Capture the cell that displays the provided text and extract its [X, Y] central coordinate. 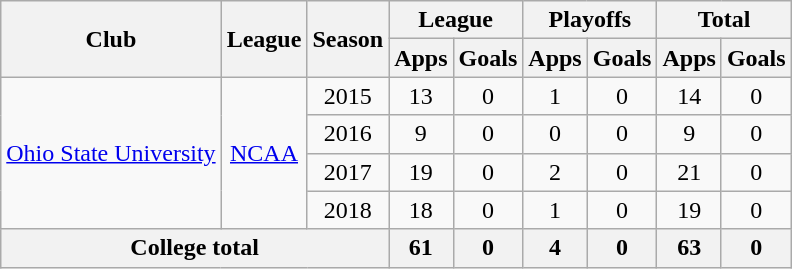
14 [689, 96]
21 [689, 172]
Club [111, 39]
Ohio State University [111, 153]
4 [555, 248]
Season [348, 39]
Total [724, 20]
2015 [348, 96]
Playoffs [590, 20]
13 [421, 96]
College total [195, 248]
61 [421, 248]
18 [421, 210]
2018 [348, 210]
2 [555, 172]
63 [689, 248]
2017 [348, 172]
2016 [348, 134]
NCAA [264, 153]
